Extract the (X, Y) coordinate from the center of the cell holding the provided text.  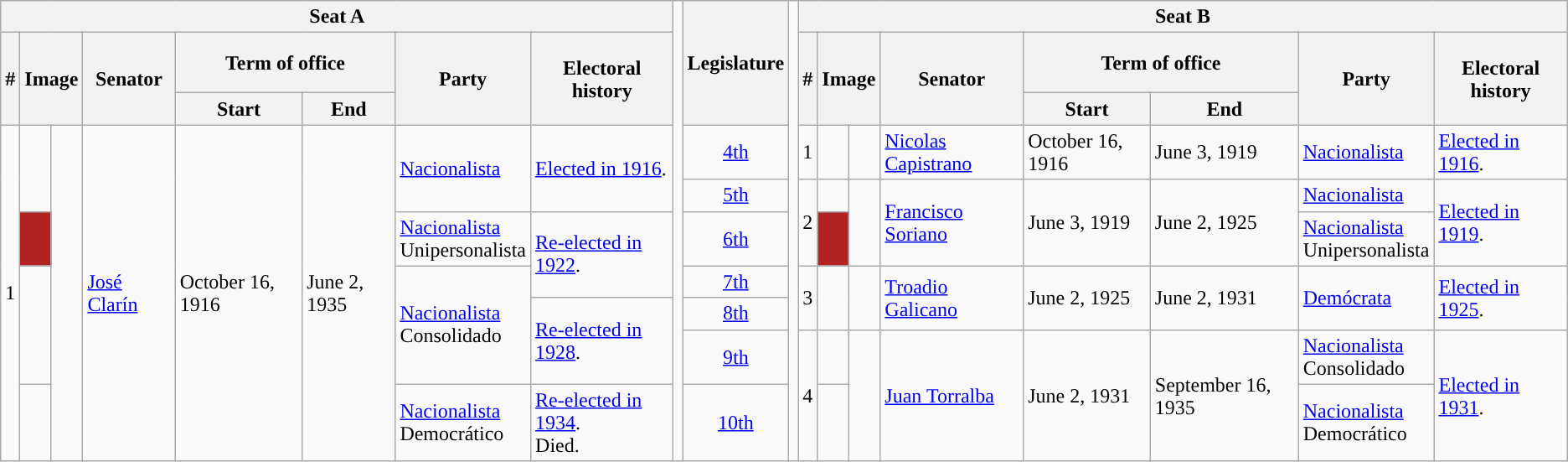
September 16, 1935 (1225, 396)
Troadio Galicano (952, 298)
8th (735, 314)
Re-elected in 1922. (602, 255)
10th (735, 423)
2 (807, 223)
9th (735, 357)
3 (807, 298)
Seat B (1183, 17)
Elected in 1925. (1501, 298)
June 2, 1935 (348, 293)
Elected in 1919. (1501, 223)
Elected in 1931. (1501, 396)
6th (735, 238)
Seat A (337, 17)
Re-elected in 1928. (602, 340)
4th (735, 153)
Juan Torralba (952, 396)
José Clarín (129, 293)
7th (735, 282)
Legislature (735, 63)
Demócrata (1366, 298)
5th (735, 195)
Francisco Soriano (952, 223)
Re-elected in 1934.Died. (602, 423)
Nicolas Capistrano (952, 153)
4 (807, 396)
